Return [X, Y] of the center of cell containing provided text 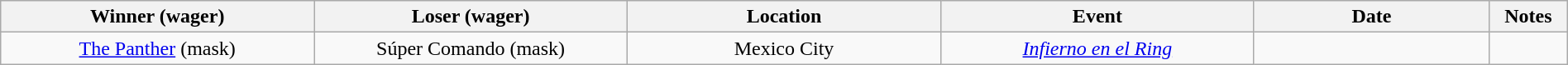
Winner (wager) [157, 17]
Súper Comando (mask) [471, 48]
Infierno en el Ring [1097, 48]
Event [1097, 17]
The Panther (mask) [157, 48]
Notes [1528, 17]
Mexico City [784, 48]
Location [784, 17]
Date [1371, 17]
Loser (wager) [471, 17]
